For the text-containing cell, return its midpoint in (x, y) coordinate format. 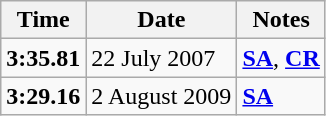
Notes (281, 20)
3:29.16 (44, 96)
22 July 2007 (162, 58)
Date (162, 20)
Time (44, 20)
2 August 2009 (162, 96)
3:35.81 (44, 58)
SA (281, 96)
SA, CR (281, 58)
